Return the [x, y] coordinate for the center point of the cell that contains the specified text.  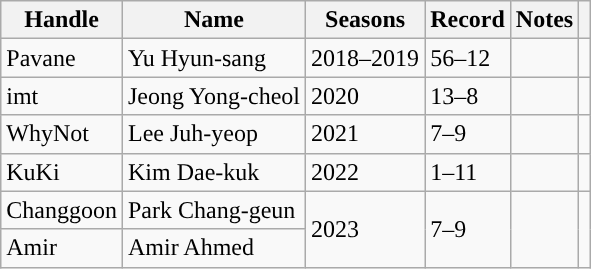
2018–2019 [366, 58]
2022 [366, 172]
Amir [62, 248]
Pavane [62, 58]
Park Chang-geun [214, 210]
WhyNot [62, 134]
13–8 [468, 96]
1–11 [468, 172]
Yu Hyun-sang [214, 58]
2021 [366, 134]
Record [468, 20]
Jeong Yong-cheol [214, 96]
2020 [366, 96]
Seasons [366, 20]
KuKi [62, 172]
Amir Ahmed [214, 248]
imt [62, 96]
Handle [62, 20]
Notes [544, 20]
Kim Dae-kuk [214, 172]
Lee Juh-yeop [214, 134]
2023 [366, 229]
Name [214, 20]
56–12 [468, 58]
Changgoon [62, 210]
